Return [x, y] of the center of cell containing provided text 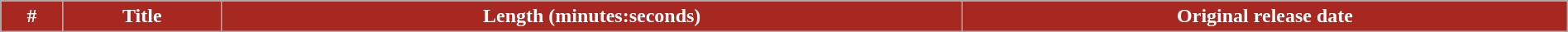
Length (minutes:seconds) [592, 16]
# [31, 16]
Original release date [1265, 16]
Title [142, 16]
